From the cell containing the given text, extract its center point as [x, y] coordinate. 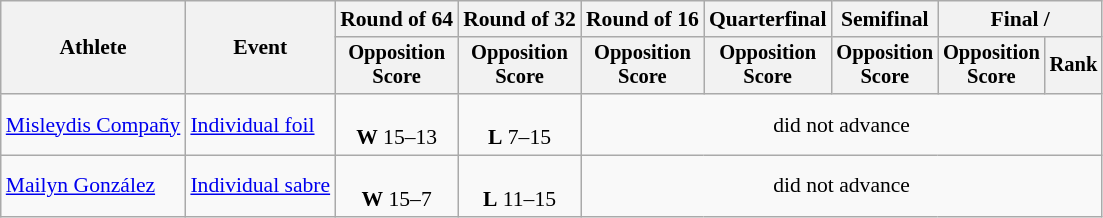
Round of 32 [520, 19]
Misleydis Compañy [94, 124]
Mailyn González [94, 186]
W 15–13 [396, 124]
L 11–15 [520, 186]
Rank [1074, 66]
Semifinal [884, 19]
Quarterfinal [768, 19]
W 15–7 [396, 186]
Round of 64 [396, 19]
Athlete [94, 48]
Individual sabre [260, 186]
L 7–15 [520, 124]
Round of 16 [642, 19]
Final / [1020, 19]
Event [260, 48]
Individual foil [260, 124]
